Determine the (X, Y) coordinate at the center of the cell enclosing the given text.  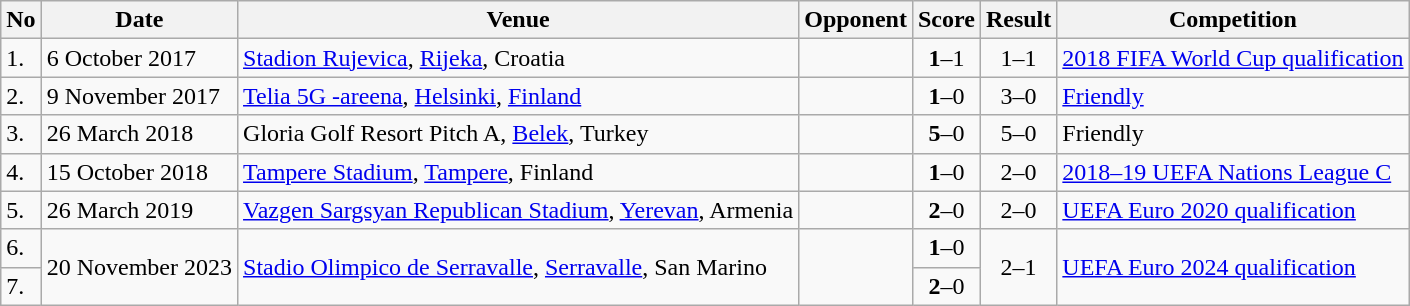
1. (21, 58)
Score (946, 20)
2018 FIFA World Cup qualification (1233, 58)
Date (139, 20)
UEFA Euro 2020 qualification (1233, 210)
6. (21, 248)
15 October 2018 (139, 172)
Tampere Stadium, Tampere, Finland (518, 172)
Telia 5G -areena, Helsinki, Finland (518, 96)
Competition (1233, 20)
26 March 2019 (139, 210)
26 March 2018 (139, 134)
Vazgen Sargsyan Republican Stadium, Yerevan, Armenia (518, 210)
Stadio Olimpico de Serravalle, Serravalle, San Marino (518, 267)
No (21, 20)
Opponent (856, 20)
2. (21, 96)
Gloria Golf Resort Pitch A, Belek, Turkey (518, 134)
3–0 (1018, 96)
7. (21, 286)
3. (21, 134)
Stadion Rujevica, Rijeka, Croatia (518, 58)
Result (1018, 20)
6 October 2017 (139, 58)
2018–19 UEFA Nations League C (1233, 172)
5. (21, 210)
Venue (518, 20)
20 November 2023 (139, 267)
4. (21, 172)
2–1 (1018, 267)
9 November 2017 (139, 96)
UEFA Euro 2024 qualification (1233, 267)
